Return the [x, y] coordinate for the center point of the cell that contains the specified text.  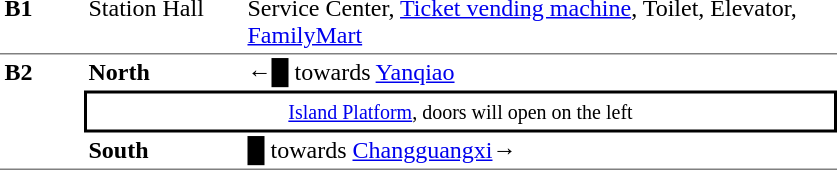
South [164, 151]
B2 [42, 112]
North [164, 72]
█ towards Changguangxi→ [540, 151]
Island Platform, doors will open on the left [460, 111]
←█ towards Yanqiao [540, 72]
